Pinpoint the cell where the given text exists, returning its [X, Y] midpoint coordinate. 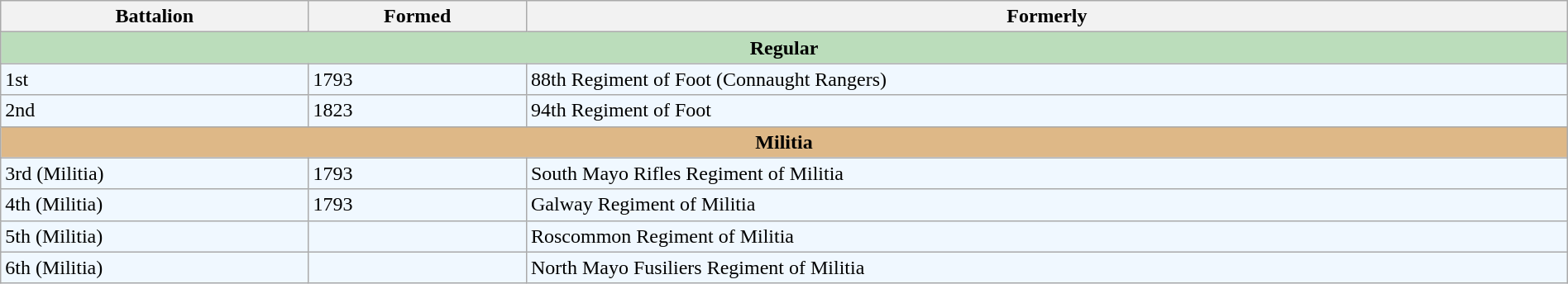
1823 [418, 111]
88th Regiment of Foot (Connaught Rangers) [1047, 79]
Formerly [1047, 17]
Militia [784, 142]
1st [155, 79]
94th Regiment of Foot [1047, 111]
Roscommon Regiment of Militia [1047, 236]
5th (Militia) [155, 236]
Regular [784, 48]
Galway Regiment of Militia [1047, 205]
4th (Militia) [155, 205]
Formed [418, 17]
2nd [155, 111]
6th (Militia) [155, 267]
Battalion [155, 17]
3rd (Militia) [155, 173]
South Mayo Rifles Regiment of Militia [1047, 173]
North Mayo Fusiliers Regiment of Militia [1047, 267]
